Pinpoint the cell where the given text exists, returning its [X, Y] midpoint coordinate. 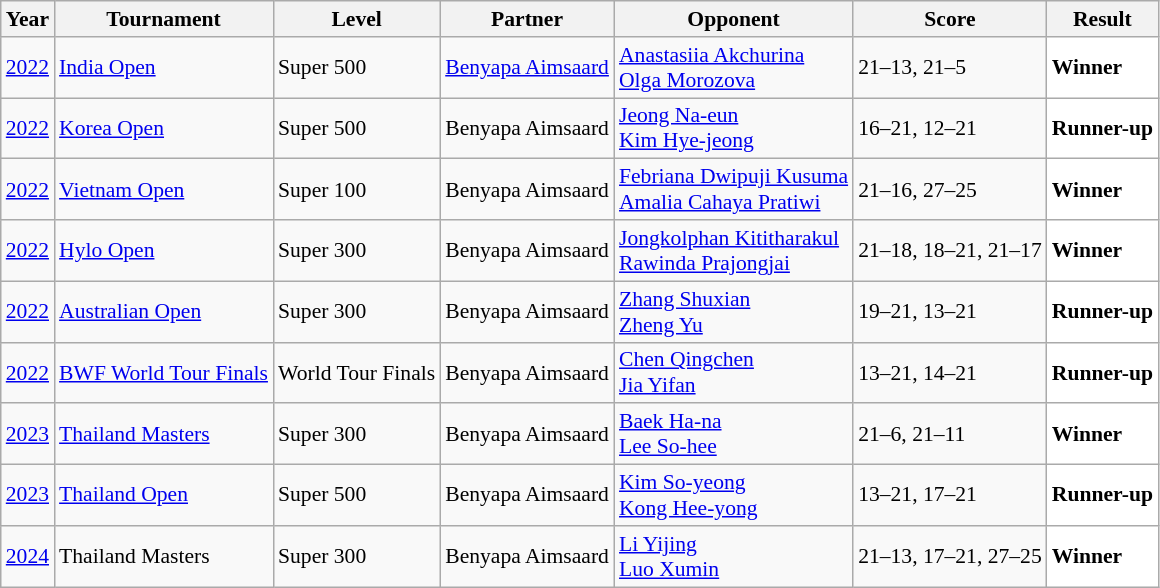
21–13, 17–21, 27–25 [950, 556]
Thailand Open [164, 496]
Vietnam Open [164, 190]
Tournament [164, 19]
21–13, 21–5 [950, 68]
Result [1102, 19]
Australian Open [164, 312]
India Open [164, 68]
13–21, 17–21 [950, 496]
Super 100 [356, 190]
2024 [28, 556]
Li Yijing Luo Xumin [734, 556]
Korea Open [164, 128]
Zhang Shuxian Zheng Yu [734, 312]
Score [950, 19]
19–21, 13–21 [950, 312]
BWF World Tour Finals [164, 372]
World Tour Finals [356, 372]
Febriana Dwipuji Kusuma Amalia Cahaya Pratiwi [734, 190]
Kim So-yeong Kong Hee-yong [734, 496]
Anastasiia Akchurina Olga Morozova [734, 68]
Hylo Open [164, 250]
21–6, 21–11 [950, 434]
Jeong Na-eun Kim Hye-jeong [734, 128]
Partner [527, 19]
21–18, 18–21, 21–17 [950, 250]
13–21, 14–21 [950, 372]
Baek Ha-na Lee So-hee [734, 434]
16–21, 12–21 [950, 128]
21–16, 27–25 [950, 190]
Chen Qingchen Jia Yifan [734, 372]
Level [356, 19]
Year [28, 19]
Opponent [734, 19]
Jongkolphan Kititharakul Rawinda Prajongjai [734, 250]
